Output the (X, Y) coordinate of the center of the cell containing the given text.  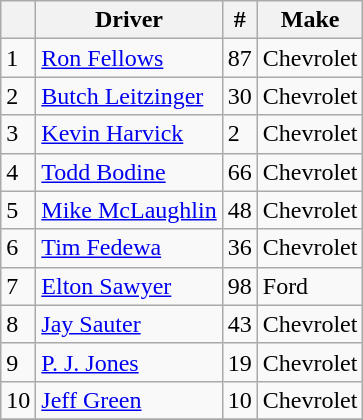
Kevin Harvick (129, 134)
1 (18, 58)
Ford (310, 286)
48 (240, 210)
Mike McLaughlin (129, 210)
8 (18, 324)
30 (240, 96)
19 (240, 362)
66 (240, 172)
Jeff Green (129, 400)
9 (18, 362)
87 (240, 58)
Elton Sawyer (129, 286)
Jay Sauter (129, 324)
Tim Fedewa (129, 248)
# (240, 20)
3 (18, 134)
36 (240, 248)
7 (18, 286)
P. J. Jones (129, 362)
Butch Leitzinger (129, 96)
98 (240, 286)
6 (18, 248)
Make (310, 20)
5 (18, 210)
Driver (129, 20)
43 (240, 324)
Ron Fellows (129, 58)
Todd Bodine (129, 172)
4 (18, 172)
